Extract the [x, y] coordinate from the center of the cell holding the provided text.  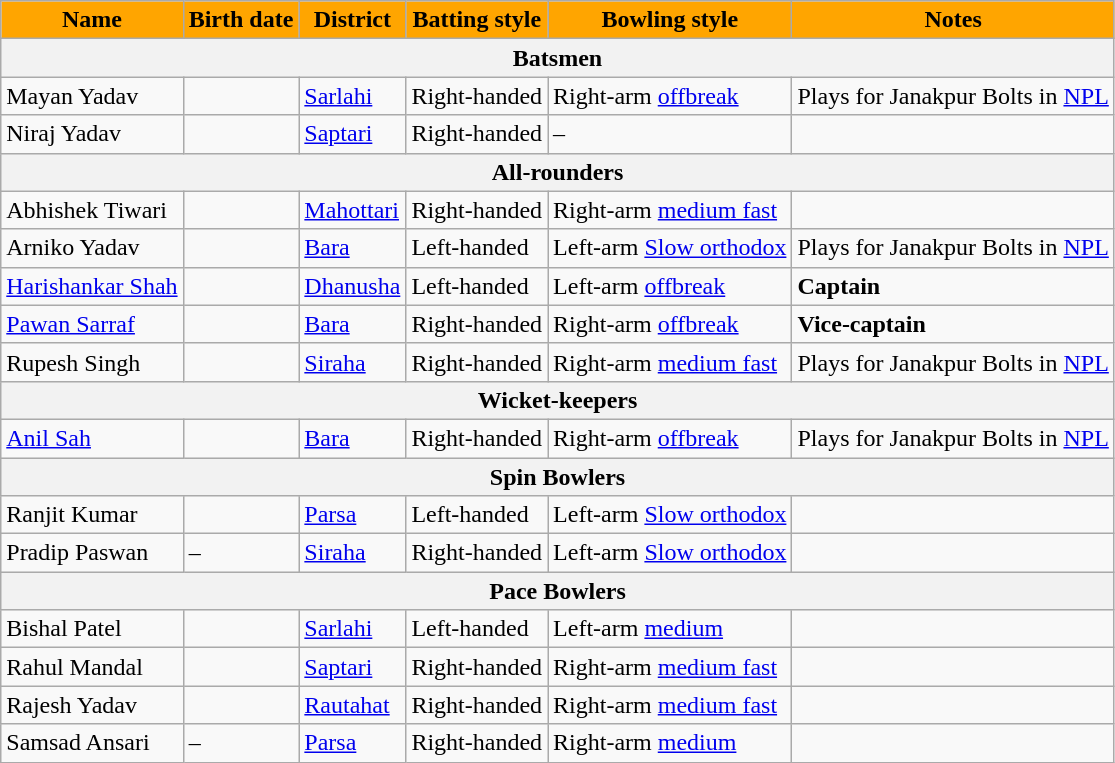
Pradip Paswan [92, 553]
All-rounders [558, 172]
Mayan Yadav [92, 96]
District [352, 20]
Niraj Yadav [92, 134]
Arniko Yadav [92, 248]
Batting style [477, 20]
Captain [953, 286]
Vice-captain [953, 324]
Batsmen [558, 58]
Bowling style [670, 20]
Abhishek Tiwari [92, 210]
Mahottari [352, 210]
Dhanusha [352, 286]
Pace Bowlers [558, 591]
Ranjit Kumar [92, 515]
Spin Bowlers [558, 477]
Name [92, 20]
Rahul Mandal [92, 667]
Right-arm medium [670, 743]
Notes [953, 20]
Pawan Sarraf [92, 324]
Left-arm medium [670, 629]
Left-arm offbreak [670, 286]
Wicket-keepers [558, 400]
Samsad Ansari [92, 743]
Anil Sah [92, 438]
Rajesh Yadav [92, 705]
Harishankar Shah [92, 286]
Rautahat [352, 705]
Birth date [241, 20]
Rupesh Singh [92, 362]
Bishal Patel [92, 629]
